Provide the [X, Y] coordinate of the cell's center where the given text is located.  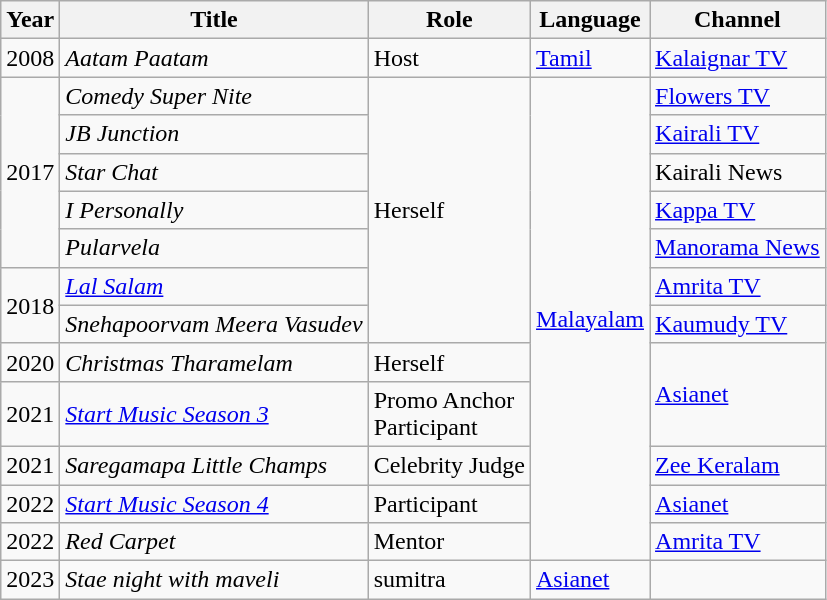
Start Music Season 4 [214, 503]
Kaumudy TV [738, 324]
sumitra [449, 580]
I Personally [214, 210]
Aatam Paatam [214, 58]
Zee Keralam [738, 465]
Host [449, 58]
Year [30, 20]
Lal Salam [214, 286]
Manorama News [738, 248]
Kalaignar TV [738, 58]
2017 [30, 172]
2018 [30, 305]
Christmas Tharamelam [214, 362]
2023 [30, 580]
Star Chat [214, 172]
Comedy Super Nite [214, 96]
Mentor [449, 542]
Malayalam [590, 319]
Saregamapa Little Champs [214, 465]
Promo Anchor Participant [449, 414]
Red Carpet [214, 542]
Participant [449, 503]
Kairali News [738, 172]
Pularvela [214, 248]
Kairali TV [738, 134]
Start Music Season 3 [214, 414]
Tamil [590, 58]
Flowers TV [738, 96]
Celebrity Judge [449, 465]
Title [214, 20]
Snehapoorvam Meera Vasudev [214, 324]
Stae night with maveli [214, 580]
Language [590, 20]
2020 [30, 362]
Kappa TV [738, 210]
Role [449, 20]
JB Junction [214, 134]
Channel [738, 20]
2008 [30, 58]
